Search for the cell housing the specified text and yield its [X, Y] center coordinate. 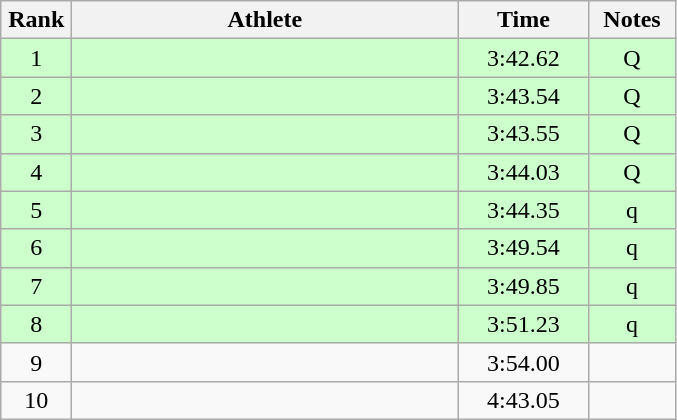
3:44.35 [524, 210]
Rank [36, 20]
6 [36, 248]
5 [36, 210]
3 [36, 134]
3:51.23 [524, 324]
3:44.03 [524, 172]
1 [36, 58]
Notes [632, 20]
4:43.05 [524, 400]
Athlete [265, 20]
3:49.85 [524, 286]
7 [36, 286]
2 [36, 96]
10 [36, 400]
9 [36, 362]
3:43.55 [524, 134]
4 [36, 172]
3:42.62 [524, 58]
8 [36, 324]
Time [524, 20]
3:43.54 [524, 96]
3:49.54 [524, 248]
3:54.00 [524, 362]
